Detect which cell encompasses the target text, then output its (x, y) center coordinate. 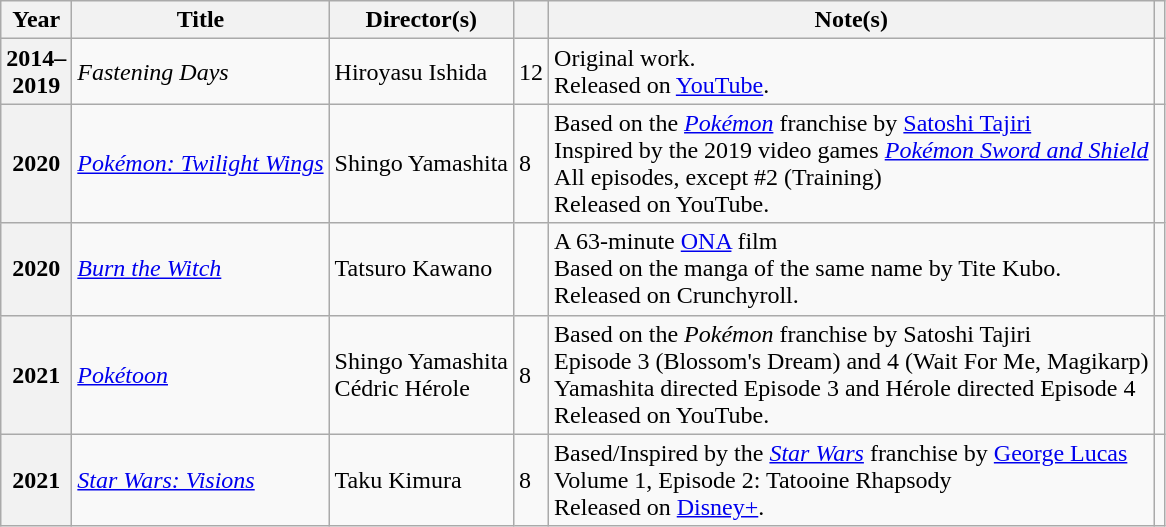
Shingo YamashitaCédric Hérole (421, 374)
Director(s) (421, 20)
Hiroyasu Ishida (421, 72)
Title (200, 20)
Based/Inspired by the Star Wars franchise by George LucasVolume 1, Episode 2: Tatooine RhapsodyReleased on Disney+. (852, 480)
2014–2019 (36, 72)
Burn the Witch (200, 269)
Taku Kimura (421, 480)
Pokémon: Twilight Wings (200, 164)
Pokétoon (200, 374)
Star Wars: Visions (200, 480)
12 (532, 72)
Original work.Released on YouTube. (852, 72)
A 63-minute ONA filmBased on the manga of the same name by Tite Kubo.Released on Crunchyroll. (852, 269)
Fastening Days (200, 72)
Note(s) (852, 20)
Shingo Yamashita (421, 164)
Tatsuro Kawano (421, 269)
Year (36, 20)
